Determine the (X, Y) coordinate at the center of the cell enclosing the given text.  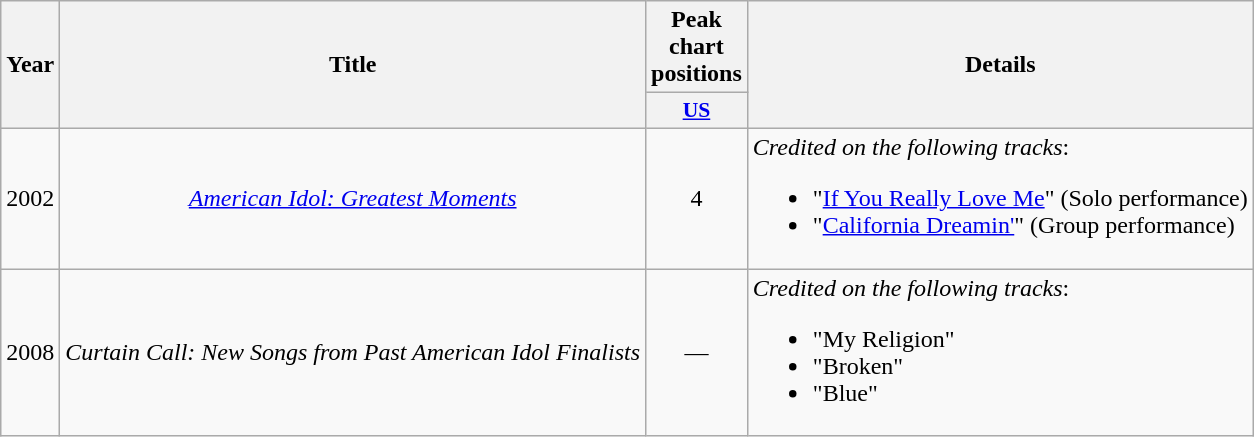
2002 (30, 198)
— (697, 352)
Year (30, 65)
American Idol: Greatest Moments (353, 198)
Peak chart positions (697, 47)
Details (1000, 65)
US (697, 111)
4 (697, 198)
Credited on the following tracks:"If You Really Love Me" (Solo performance)"California Dreamin'" (Group performance) (1000, 198)
Curtain Call: New Songs from Past American Idol Finalists (353, 352)
Title (353, 65)
2008 (30, 352)
Credited on the following tracks:"My Religion""Broken""Blue" (1000, 352)
